Search for the cell housing the specified text and yield its (X, Y) center coordinate. 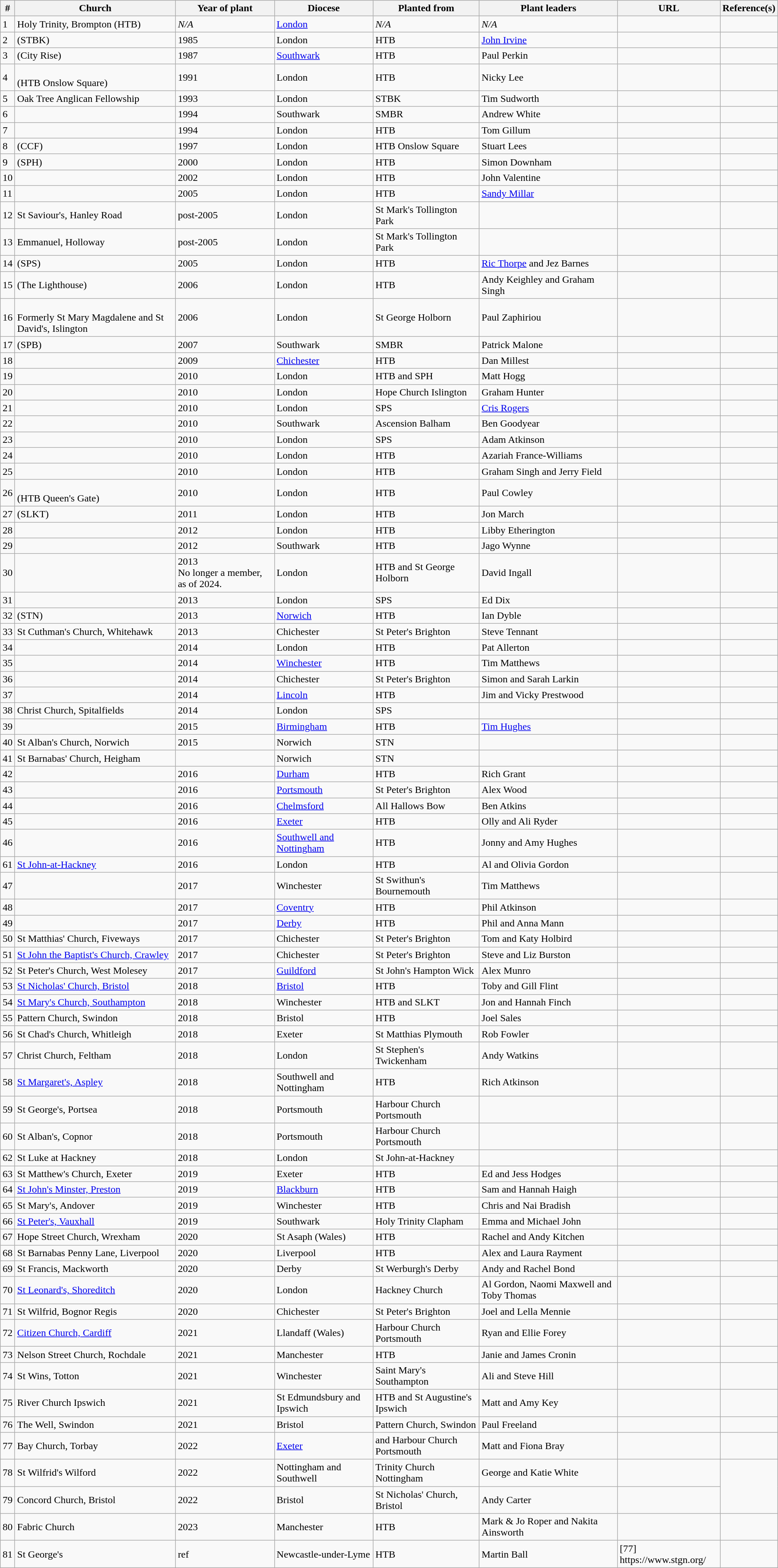
St Mary's, Andover (96, 1205)
St Alban's, Copnor (96, 1137)
Coventry (324, 907)
Rachel and Andy Kitchen (549, 1237)
Holy Trinity, Brompton (HTB) (96, 24)
58 (7, 1082)
Steve and Liz Burston (549, 955)
62 (7, 1158)
Christ Church, Feltham (96, 1055)
John Irvine (549, 40)
Phil Atkinson (549, 907)
St Wilfrid's Wilford (96, 1473)
Rich Grant (549, 774)
Martin Ball (549, 1554)
HTB and SPH (426, 376)
St Alban's Church, Norwich (96, 742)
St George's (96, 1554)
St Wilfrid, Bognor Regis (96, 1311)
Church (96, 8)
St George Holborn (426, 318)
St Chad's Church, Whitleigh (96, 1034)
St Saviour's, Hanley Road (96, 215)
79 (7, 1500)
Paul Freeland (549, 1424)
St Barnabas Penny Lane, Liverpool (96, 1253)
Andy and Rachel Bond (549, 1269)
Nottingham and Southwell (324, 1473)
St Edmundsbury and Ipswich (324, 1403)
Birmingham (324, 726)
Ric Thorpe and Jez Barnes (549, 264)
80 (7, 1527)
Sandy Millar (549, 193)
Bay Church, Torbay (96, 1446)
Steve Tennant (549, 632)
11 (7, 193)
St Francis, Mackworth (96, 1269)
12 (7, 215)
1993 (225, 99)
Alex Munro (549, 970)
(SLKT) (96, 514)
69 (7, 1269)
St Matthias' Church, Fiveways (96, 939)
Andy Keighley and Graham Singh (549, 285)
Guildford (324, 970)
75 (7, 1403)
St John's Hampton Wick (426, 970)
33 (7, 632)
Al Gordon, Naomi Maxwell and Toby Thomas (549, 1290)
St Margaret's, Aspley (96, 1082)
Adam Atkinson (549, 440)
51 (7, 955)
Phil and Anna Mann (549, 923)
Hope Street Church, Wrexham (96, 1237)
St Mary's Church, Southampton (96, 1002)
Al and Olivia Gordon (549, 864)
55 (7, 1018)
URL (669, 8)
3 (7, 56)
Tim Sudworth (549, 99)
Azariah France-Williams (549, 455)
Simon Downham (549, 162)
John Valentine (549, 178)
Emma and Michael John (549, 1221)
Chelmsford (324, 805)
15 (7, 285)
44 (7, 805)
St John the Baptist's Church, Crawley (96, 955)
40 (7, 742)
56 (7, 1034)
31 (7, 600)
17 (7, 345)
Rob Fowler (549, 1034)
Libby Etherington (549, 530)
Plant leaders (549, 8)
Jonny and Amy Hughes (549, 843)
St Luke at Hackney (96, 1158)
Andy Watkins (549, 1055)
Concord Church, Bristol (96, 1500)
HTB and SLKT (426, 1002)
Citizen Church, Cardiff (96, 1333)
(STBK) (96, 40)
Dan Millest (549, 361)
St Matthias Plymouth (426, 1034)
Saint Mary's Southampton (426, 1375)
20 (7, 392)
64 (7, 1190)
St Werburgh's Derby (426, 1269)
72 (7, 1333)
St Peter's Church, West Molesey (96, 970)
1991 (225, 77)
and Harbour Church Portsmouth (426, 1446)
Graham Hunter (549, 392)
(SPB) (96, 345)
Hackney Church (426, 1290)
St George's, Portsea (96, 1109)
St John's Minster, Preston (96, 1190)
30 (7, 573)
Alex and Laura Rayment (549, 1253)
(HTB Onslow Square) (96, 77)
Toby and Gill Flint (549, 986)
St Matthew's Church, Exeter (96, 1174)
(SPH) (96, 162)
27 (7, 514)
6 (7, 114)
61 (7, 864)
River Church Ipswich (96, 1403)
2011 (225, 514)
Janie and James Cronin (549, 1354)
2000 (225, 162)
2013No longer a member, as of 2024. (225, 573)
Year of plant (225, 8)
7 (7, 130)
Hope Church Islington (426, 392)
Paul Cowley (549, 492)
Tom Gillum (549, 130)
Andy Carter (549, 1500)
50 (7, 939)
76 (7, 1424)
1997 (225, 146)
73 (7, 1354)
Andrew White (549, 114)
19 (7, 376)
David Ingall (549, 573)
Blackburn (324, 1190)
# (7, 8)
Alex Wood (549, 790)
34 (7, 647)
57 (7, 1055)
66 (7, 1221)
Matt and Fiona Bray (549, 1446)
(The Lighthouse) (96, 285)
24 (7, 455)
Ascension Balham (426, 424)
Cris Rogers (549, 408)
Nelson Street Church, Rochdale (96, 1354)
Paul Zaphiriou (549, 318)
54 (7, 1002)
Planted from (426, 8)
42 (7, 774)
(CCF) (96, 146)
2002 (225, 178)
George and Katie White (549, 1473)
(City Rise) (96, 56)
81 (7, 1554)
Rich Atkinson (549, 1082)
4 (7, 77)
26 (7, 492)
Diocese (324, 8)
St Peter's, Vauxhall (96, 1221)
Newcastle-under-Lyme (324, 1554)
18 (7, 361)
68 (7, 1253)
16 (7, 318)
67 (7, 1237)
47 (7, 886)
Tom and Katy Holbird (549, 939)
St Asaph (Wales) (324, 1237)
32 (7, 616)
Jago Wynne (549, 546)
Mark & Jo Roper and Nakita Ainsworth (549, 1527)
2007 (225, 345)
60 (7, 1137)
Tim Hughes (549, 726)
77 (7, 1446)
59 (7, 1109)
Stuart Lees (549, 146)
39 (7, 726)
13 (7, 242)
63 (7, 1174)
45 (7, 822)
Christ Church, Spitalfields (96, 711)
Fabric Church (96, 1527)
Durham (324, 774)
9 (7, 162)
2009 (225, 361)
Ed and Jess Hodges (549, 1174)
71 (7, 1311)
37 (7, 695)
21 (7, 408)
65 (7, 1205)
(HTB Queen's Gate) (96, 492)
St Stephen's Twickenham (426, 1055)
All Hallows Bow (426, 805)
Paul Perkin (549, 56)
Formerly St Mary Magdalene and St David's, Islington (96, 318)
5 (7, 99)
29 (7, 546)
14 (7, 264)
Ali and Steve Hill (549, 1375)
Sam and Hannah Haigh (549, 1190)
43 (7, 790)
St Cuthman's Church, Whitehawk (96, 632)
Ben Goodyear (549, 424)
Nicky Lee (549, 77)
STBK (426, 99)
Patrick Malone (549, 345)
Emmanuel, Holloway (96, 242)
74 (7, 1375)
2 (7, 40)
70 (7, 1290)
49 (7, 923)
Holy Trinity Clapham (426, 1221)
Lincoln (324, 695)
46 (7, 843)
25 (7, 471)
(SPS) (96, 264)
Ryan and Ellie Forey (549, 1333)
78 (7, 1473)
53 (7, 986)
HTB and St George Holborn (426, 573)
The Well, Swindon (96, 1424)
Jim and Vicky Prestwood (549, 695)
35 (7, 663)
1987 (225, 56)
Jon March (549, 514)
Pat Allerton (549, 647)
2023 (225, 1527)
Jon and Hannah Finch (549, 1002)
HTB and St Augustine's Ipswich (426, 1403)
St Barnabas' Church, Heigham (96, 758)
41 (7, 758)
1985 (225, 40)
Joel Sales (549, 1018)
Simon and Sarah Larkin (549, 679)
Olly and Ali Ryder (549, 822)
Liverpool (324, 1253)
Ben Atkins (549, 805)
Matt Hogg (549, 376)
Ed Dix (549, 600)
[77] https://www.stgn.org/ (669, 1554)
(STN) (96, 616)
Oak Tree Anglican Fellowship (96, 99)
22 (7, 424)
Trinity Church Nottingham (426, 1473)
23 (7, 440)
36 (7, 679)
10 (7, 178)
HTB Onslow Square (426, 146)
52 (7, 970)
Graham Singh and Jerry Field (549, 471)
St Swithun's Bournemouth (426, 886)
28 (7, 530)
48 (7, 907)
Llandaff (Wales) (324, 1333)
38 (7, 711)
St Wins, Totton (96, 1375)
Joel and Lella Mennie (549, 1311)
8 (7, 146)
ref (225, 1554)
Chris and Nai Bradish (549, 1205)
Matt and Amy Key (549, 1403)
Ian Dyble (549, 616)
St Leonard's, Shoreditch (96, 1290)
Reference(s) (749, 8)
1 (7, 24)
